Output the [x, y] coordinate of the center of the cell containing the given text.  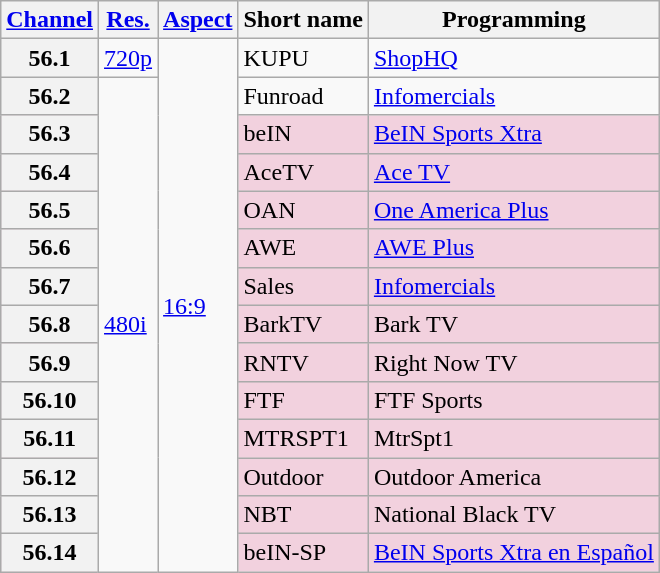
FTF [303, 400]
BeIN Sports Xtra [514, 134]
AWE Plus [514, 248]
56.11 [50, 438]
RNTV [303, 362]
Bark TV [514, 324]
One America Plus [514, 210]
56.14 [50, 553]
Right Now TV [514, 362]
MtrSpt1 [514, 438]
56.10 [50, 400]
AceTV [303, 172]
Res. [128, 20]
beIN-SP [303, 553]
National Black TV [514, 515]
56.4 [50, 172]
Programming [514, 20]
Channel [50, 20]
MTRSPT1 [303, 438]
BeIN Sports Xtra en Español [514, 553]
Short name [303, 20]
ShopHQ [514, 58]
OAN [303, 210]
AWE [303, 248]
Sales [303, 286]
56.13 [50, 515]
56.12 [50, 477]
56.3 [50, 134]
BarkTV [303, 324]
Funroad [303, 96]
Ace TV [514, 172]
NBT [303, 515]
56.2 [50, 96]
KUPU [303, 58]
Outdoor America [514, 477]
720p [128, 58]
beIN [303, 134]
FTF Sports [514, 400]
56.8 [50, 324]
56.6 [50, 248]
56.9 [50, 362]
480i [128, 324]
Outdoor [303, 477]
Aspect [198, 20]
56.5 [50, 210]
56.7 [50, 286]
16:9 [198, 306]
56.1 [50, 58]
